Determine the (x, y) coordinate at the center of the cell enclosing the given text.  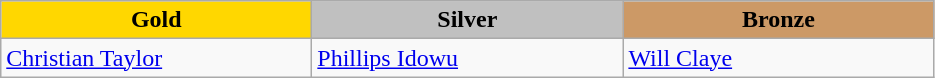
Phillips Idowu (468, 58)
Gold (156, 20)
Will Claye (778, 58)
Christian Taylor (156, 58)
Bronze (778, 20)
Silver (468, 20)
